Scan for the cell matching the given text and deliver its [X, Y] coordinate at center. 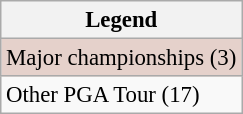
Legend [122, 20]
Other PGA Tour (17) [122, 95]
Major championships (3) [122, 58]
